Detect which cell encompasses the target text, then output its (x, y) center coordinate. 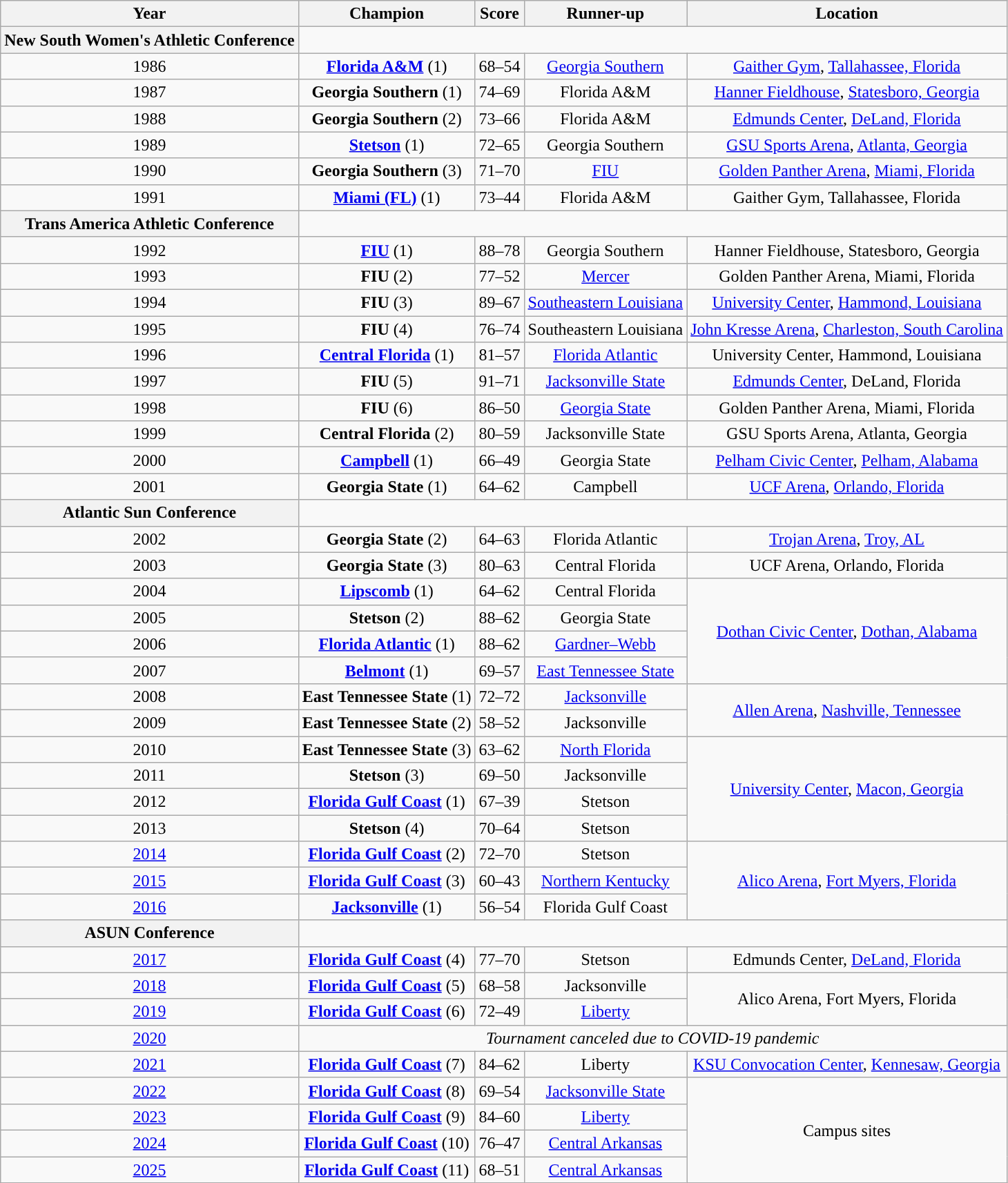
86–50 (500, 408)
Dothan Civic Center, Dothan, Alabama (847, 631)
Campbell (1) (387, 460)
2000 (149, 460)
East Tennessee State (2) (387, 723)
2025 (149, 1170)
Georgia Southern (1) (387, 92)
2012 (149, 802)
Georgia Southern (3) (387, 171)
2002 (149, 539)
FIU (2) (387, 276)
FIU (4) (387, 329)
80–63 (500, 565)
1992 (149, 250)
Gardner–Webb (605, 644)
Florida Gulf Coast (5) (387, 986)
East Tennessee State (1) (387, 696)
2008 (149, 696)
72–70 (500, 854)
1995 (149, 329)
2022 (149, 1091)
Jacksonville (1) (387, 907)
Champion (387, 14)
68–51 (500, 1170)
2006 (149, 644)
73–66 (500, 119)
88–78 (500, 250)
1999 (149, 434)
73–44 (500, 197)
Florida Gulf Coast (7) (387, 1064)
1988 (149, 119)
66–49 (500, 460)
1990 (149, 171)
84–62 (500, 1064)
2023 (149, 1117)
FIU (1) (387, 250)
FIU (605, 171)
Tournament canceled due to COVID-19 pandemic (652, 1038)
2010 (149, 749)
Stetson (2) (387, 618)
68–54 (500, 66)
FIU (6) (387, 408)
84–60 (500, 1117)
2005 (149, 618)
East Tennessee State (605, 670)
81–57 (500, 355)
60–43 (500, 881)
John Kresse Arena, Charleston, South Carolina (847, 329)
North Florida (605, 749)
91–71 (500, 382)
Trojan Arena, Troy, AL (847, 539)
Florida Gulf Coast (605, 907)
72–49 (500, 1012)
FIU (3) (387, 302)
2007 (149, 670)
Georgia Southern (2) (387, 119)
Campus sites (847, 1130)
63–62 (500, 749)
Florida Gulf Coast (11) (387, 1170)
ASUN Conference (149, 933)
1994 (149, 302)
Runner-up (605, 14)
1989 (149, 145)
1996 (149, 355)
64–63 (500, 539)
74–69 (500, 92)
80–59 (500, 434)
2001 (149, 487)
Florida Gulf Coast (9) (387, 1117)
2015 (149, 881)
2011 (149, 776)
2017 (149, 959)
Trans America Athletic Conference (149, 224)
KSU Convocation Center, Kennesaw, Georgia (847, 1064)
1998 (149, 408)
Year (149, 14)
Georgia State (1) (387, 487)
2014 (149, 854)
Mercer (605, 276)
Florida Atlantic (1) (387, 644)
1997 (149, 382)
69–57 (500, 670)
2013 (149, 828)
2003 (149, 565)
1987 (149, 92)
Georgia State (3) (387, 565)
Florida A&M (1) (387, 66)
89–67 (500, 302)
Florida Gulf Coast (1) (387, 802)
Central Florida (1) (387, 355)
1993 (149, 276)
Florida Gulf Coast (4) (387, 959)
Location (847, 14)
Lipscomb (1) (387, 591)
Stetson (4) (387, 828)
70–64 (500, 828)
Florida Gulf Coast (6) (387, 1012)
67–39 (500, 802)
University Center, Macon, Georgia (847, 788)
69–50 (500, 776)
2024 (149, 1143)
72–65 (500, 145)
2016 (149, 907)
2009 (149, 723)
Score (500, 14)
2004 (149, 591)
69–54 (500, 1091)
Stetson (1) (387, 145)
FIU (5) (387, 382)
1986 (149, 66)
Campbell (605, 487)
Florida Gulf Coast (8) (387, 1091)
Pelham Civic Center, Pelham, Alabama (847, 460)
2019 (149, 1012)
Florida Gulf Coast (2) (387, 854)
76–47 (500, 1143)
2021 (149, 1064)
Florida Gulf Coast (10) (387, 1143)
77–52 (500, 276)
56–54 (500, 907)
Northern Kentucky (605, 881)
Stetson (3) (387, 776)
58–52 (500, 723)
Atlantic Sun Conference (149, 513)
77–70 (500, 959)
Florida Gulf Coast (3) (387, 881)
Central Florida (2) (387, 434)
1991 (149, 197)
Allen Arena, Nashville, Tennessee (847, 710)
Georgia State (2) (387, 539)
2018 (149, 986)
72–72 (500, 696)
2020 (149, 1038)
New South Women's Athletic Conference (149, 40)
68–58 (500, 986)
Belmont (1) (387, 670)
76–74 (500, 329)
East Tennessee State (3) (387, 749)
71–70 (500, 171)
Miami (FL) (1) (387, 197)
